Provide the (x, y) coordinate of the cell's center where the given text is located.  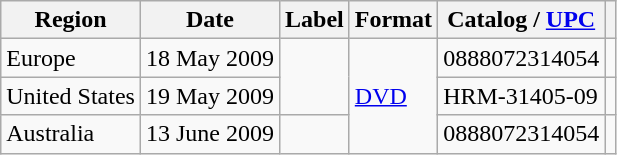
United States (71, 96)
DVD (393, 96)
Region (71, 20)
Europe (71, 58)
Date (210, 20)
19 May 2009 (210, 96)
Australia (71, 134)
Catalog / UPC (522, 20)
HRM-31405-09 (522, 96)
18 May 2009 (210, 58)
Format (393, 20)
Label (315, 20)
13 June 2009 (210, 134)
